Find where the given text appears and provide that cell's center as (x, y) coordinate. 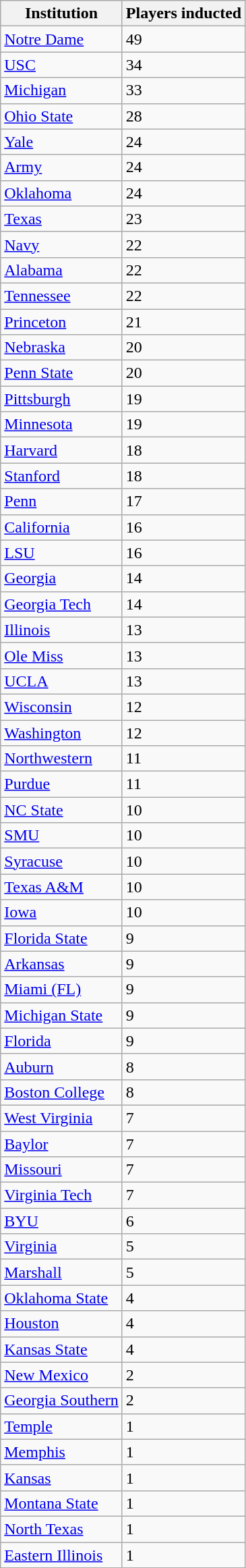
Institution (62, 13)
Iowa (62, 913)
Alabama (62, 270)
17 (183, 502)
New Mexico (62, 1375)
Temple (62, 1426)
Marshall (62, 1272)
Baylor (62, 1144)
Oklahoma State (62, 1298)
Harvard (62, 450)
Boston College (62, 1092)
Virginia (62, 1247)
Army (62, 167)
Ohio State (62, 116)
Washington (62, 732)
Notre Dame (62, 39)
Kansas State (62, 1349)
USC (62, 65)
Ole Miss (62, 655)
33 (183, 90)
Minnesota (62, 425)
Players inducted (183, 13)
28 (183, 116)
Princeton (62, 322)
Florida (62, 1041)
Georgia Tech (62, 604)
LSU (62, 553)
Kansas (62, 1478)
Tennessee (62, 296)
Georgia Southern (62, 1401)
North Texas (62, 1529)
West Virginia (62, 1118)
Montana State (62, 1503)
Miami (FL) (62, 990)
Syracuse (62, 861)
Nebraska (62, 348)
Houston (62, 1324)
Texas (62, 219)
Memphis (62, 1452)
Penn (62, 502)
Pittsburgh (62, 399)
BYU (62, 1221)
Penn State (62, 373)
Wisconsin (62, 707)
Missouri (62, 1170)
Stanford (62, 476)
Michigan (62, 90)
Michigan State (62, 1015)
NC State (62, 810)
34 (183, 65)
23 (183, 219)
California (62, 527)
6 (183, 1221)
Illinois (62, 630)
Georgia (62, 578)
Navy (62, 244)
Oklahoma (62, 193)
Arkansas (62, 964)
Texas A&M (62, 887)
SMU (62, 836)
Northwestern (62, 759)
UCLA (62, 681)
Auburn (62, 1066)
Virginia Tech (62, 1195)
Eastern Illinois (62, 1555)
Yale (62, 142)
Florida State (62, 938)
21 (183, 322)
Purdue (62, 784)
49 (183, 39)
